Capture the cell that displays the provided text and extract its (x, y) central coordinate. 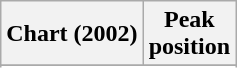
Peak position (189, 34)
Chart (2002) (72, 34)
